Identify which cell holds the provided text, then report its [X, Y] central coordinate. 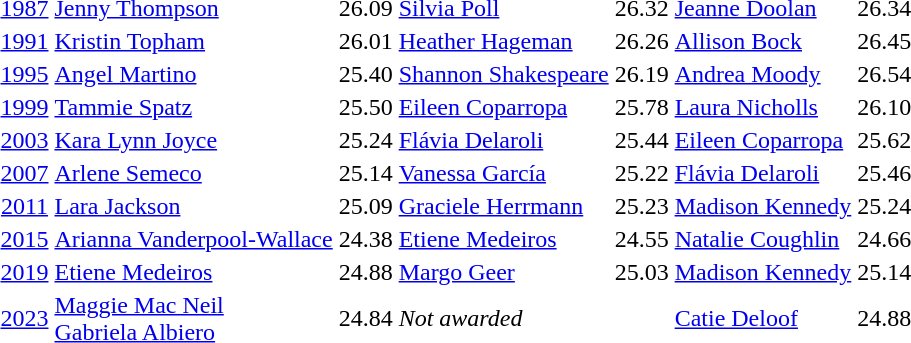
25.40 [366, 74]
Shannon Shakespeare [504, 74]
25.14 [366, 173]
25.24 [366, 140]
25.50 [366, 107]
Laura Nicholls [763, 107]
Kara Lynn Joyce [194, 140]
25.44 [642, 140]
25.78 [642, 107]
25.09 [366, 206]
Kristin Topham [194, 41]
26.19 [642, 74]
26.26 [642, 41]
Arianna Vanderpool-Wallace [194, 239]
24.55 [642, 239]
25.22 [642, 173]
24.38 [366, 239]
Arlene Semeco [194, 173]
25.23 [642, 206]
Graciele Herrmann [504, 206]
Margo Geer [504, 272]
Natalie Coughlin [763, 239]
Tammie Spatz [194, 107]
Vanessa García [504, 173]
Andrea Moody [763, 74]
Angel Martino [194, 74]
Allison Bock [763, 41]
26.01 [366, 41]
24.88 [366, 272]
Lara Jackson [194, 206]
25.03 [642, 272]
Heather Hageman [504, 41]
